Capture the cell that displays the provided text and extract its [X, Y] central coordinate. 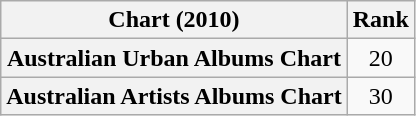
20 [380, 58]
Australian Artists Albums Chart [174, 96]
Rank [380, 20]
30 [380, 96]
Australian Urban Albums Chart [174, 58]
Chart (2010) [174, 20]
